Pinpoint the cell where the given text exists, returning its (X, Y) midpoint coordinate. 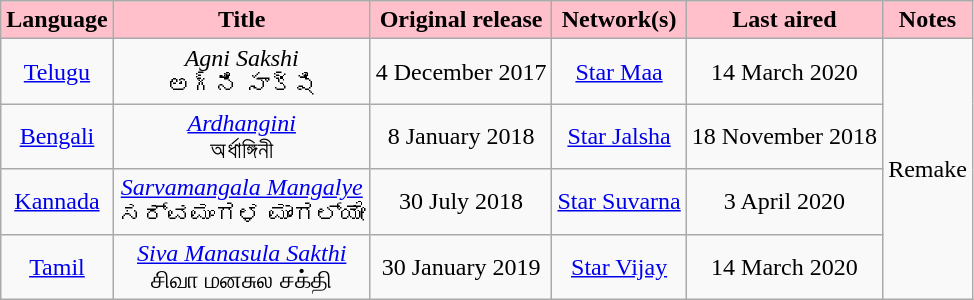
Title (242, 20)
Remake (928, 169)
Bengali (57, 136)
Sarvamangala Mangalye ಸರ್ವಮಂಗಳ ಮಾಂಗಲ್ಯೇ (242, 202)
Language (57, 20)
Siva Manasula Sakthi சிவா மனசுல சக்தி (242, 266)
Kannada (57, 202)
Original release (461, 20)
Star Jalsha (619, 136)
18 November 2018 (784, 136)
Star Maa (619, 72)
Notes (928, 20)
Network(s) (619, 20)
Agni Sakshi అగ్ని సాక్షి (242, 72)
Star Suvarna (619, 202)
Tamil (57, 266)
8 January 2018 (461, 136)
4 December 2017 (461, 72)
Star Vijay (619, 266)
30 January 2019 (461, 266)
30 July 2018 (461, 202)
Ardhangini অর্ধাঙ্গিনী (242, 136)
Last aired (784, 20)
Telugu (57, 72)
3 April 2020 (784, 202)
